Find where the given text appears and provide that cell's center as [X, Y] coordinate. 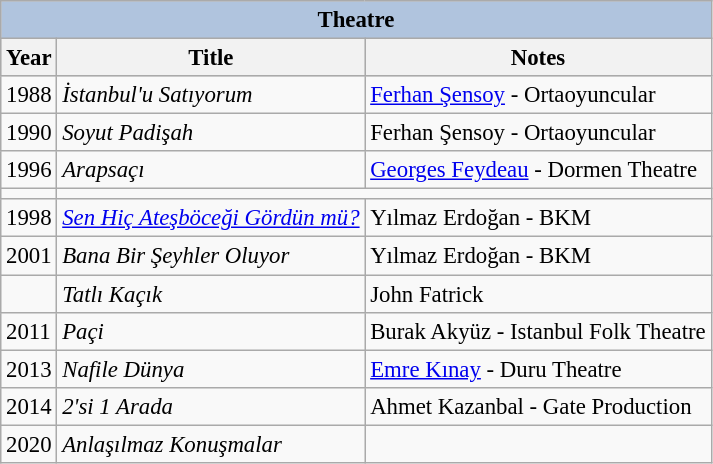
2013 [29, 369]
John Fatrick [538, 294]
1990 [29, 133]
Georges Feydeau - Dormen Theatre [538, 170]
Sen Hiç Ateşböceği Gördün mü? [211, 219]
Anlaşılmaz Konuşmalar [211, 444]
2020 [29, 444]
Notes [538, 58]
2014 [29, 406]
Title [211, 58]
2001 [29, 256]
Soyut Padişah [211, 133]
Nafile Dünya [211, 369]
1988 [29, 95]
Paçi [211, 331]
2'si 1 Arada [211, 406]
Ahmet Kazanbal - Gate Production [538, 406]
Theatre [356, 20]
Arapsaçı [211, 170]
İstanbul'u Satıyorum [211, 95]
Bana Bir Şeyhler Oluyor [211, 256]
Burak Akyüz - Istanbul Folk Theatre [538, 331]
1998 [29, 219]
Tatlı Kaçık [211, 294]
2011 [29, 331]
Year [29, 58]
Emre Kınay - Duru Theatre [538, 369]
1996 [29, 170]
